Return the [X, Y] coordinate for the center point of the cell that contains the specified text.  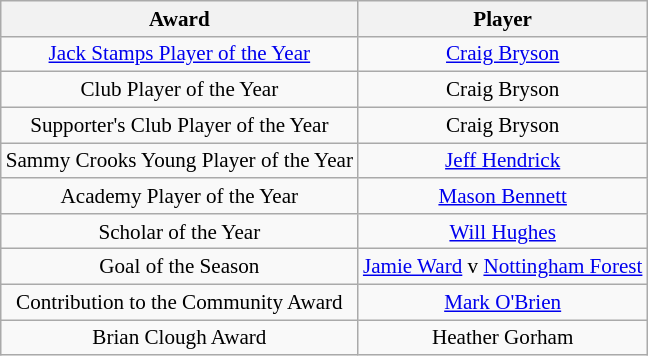
Sammy Crooks Young Player of the Year [180, 160]
Goal of the Season [180, 266]
Supporter's Club Player of the Year [180, 124]
Academy Player of the Year [180, 196]
Brian Clough Award [180, 338]
Club Player of the Year [180, 90]
Award [180, 18]
Player [502, 18]
Heather Gorham [502, 338]
Scholar of the Year [180, 230]
Will Hughes [502, 230]
Mark O'Brien [502, 302]
Jack Stamps Player of the Year [180, 54]
Jeff Hendrick [502, 160]
Contribution to the Community Award [180, 302]
Jamie Ward v Nottingham Forest [502, 266]
Mason Bennett [502, 196]
